Return [X, Y] of the center of cell containing provided text 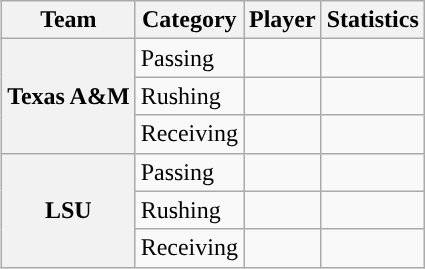
Team [69, 20]
LSU [69, 210]
Category [189, 20]
Texas A&M [69, 96]
Statistics [372, 20]
Player [283, 20]
